Pinpoint the cell where the given text exists, returning its (x, y) midpoint coordinate. 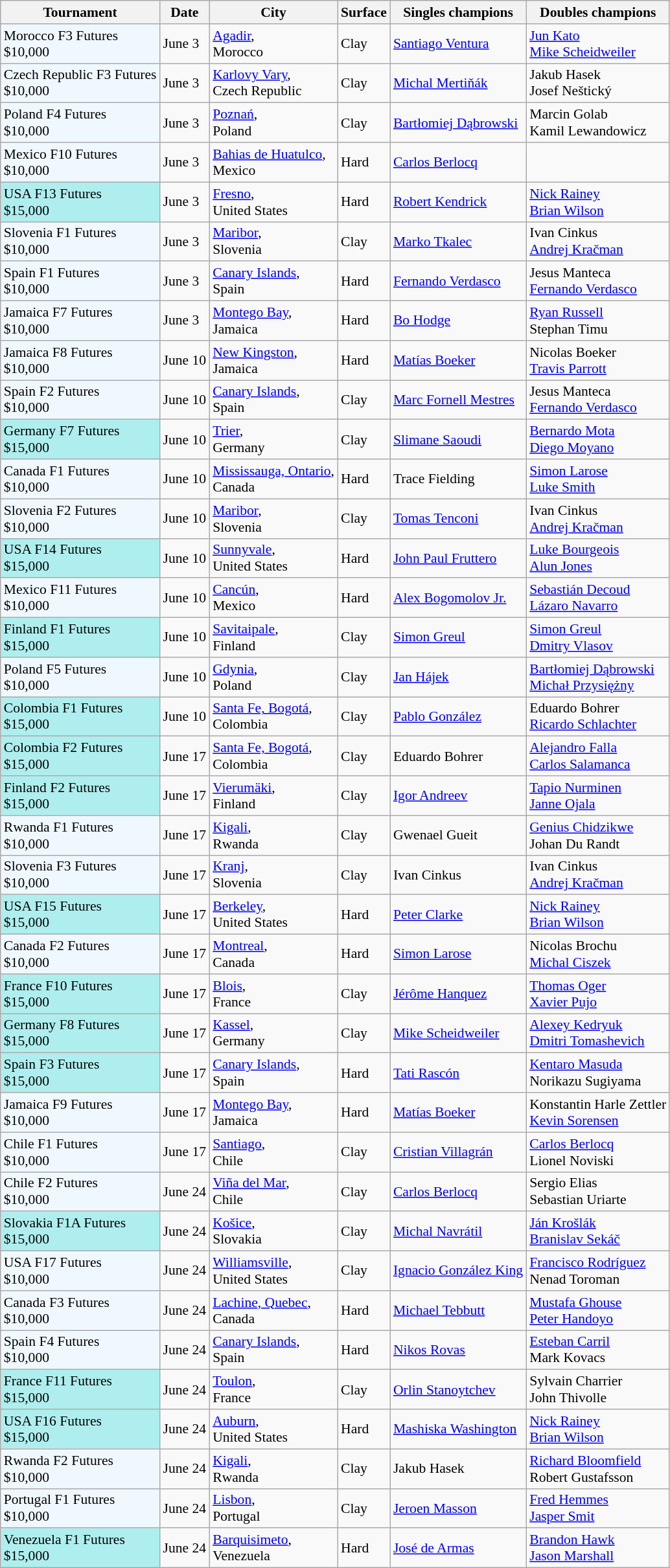
Bartłomiej Dąbrowski (458, 123)
Poznań,Poland (273, 123)
Mike Scheidweiler (458, 1034)
Jakub Hasek (458, 1469)
Barquisimeto,Venezuela (273, 1548)
Chile F2 Futures$10,000 (80, 1192)
Eduardo Bohrer Ricardo Schlachter (597, 716)
Ján Krošlák Branislav Sekáč (597, 1232)
Sergio Elias Sebastian Uriarte (597, 1192)
Santiago Ventura (458, 44)
Esteban Carril Mark Kovacs (597, 1350)
Ryan Russell Stephan Timu (597, 321)
Pablo González (458, 716)
Germany F7 Futures$15,000 (80, 439)
Jakub Hasek Josef Neštický (597, 83)
Slovenia F2 Futures$10,000 (80, 518)
Spain F3 Futures$15,000 (80, 1073)
Sunnyvale,United States (273, 558)
Canada F3 Futures$10,000 (80, 1311)
Simon Greul (458, 637)
Chile F1 Futures$10,000 (80, 1152)
Singles champions (458, 12)
Auburn,United States (273, 1429)
Sebastián Decoud Lázaro Navarro (597, 598)
Kassel,Germany (273, 1034)
Jamaica F8 Futures$10,000 (80, 360)
Robert Kendrick (458, 202)
Genius Chidzikwe Johan Du Randt (597, 835)
Simon Larose Luke Smith (597, 479)
Date (184, 12)
Alex Bogomolov Jr. (458, 598)
Bo Hodge (458, 321)
Fred Hemmes Jasper Smit (597, 1508)
Spain F1 Futures$10,000 (80, 281)
Simon Larose (458, 955)
Michal Mertiňák (458, 83)
Colombia F1 Futures$15,000 (80, 716)
Montreal,Canada (273, 955)
Marcin Golab Kamil Lewandowicz (597, 123)
Carlos Berlocq Lionel Noviski (597, 1152)
Mustafa Ghouse Peter Handoyo (597, 1311)
Blois,France (273, 994)
Karlovy Vary,Czech Republic (273, 83)
Jan Hájek (458, 677)
Rwanda F1 Futures$10,000 (80, 835)
Rwanda F2 Futures$10,000 (80, 1469)
Kranj,Slovenia (273, 874)
Alexey Kedryuk Dmitri Tomashevich (597, 1034)
Orlin Stanoytchev (458, 1390)
Kentaro Masuda Norikazu Sugiyama (597, 1073)
Viña del Mar,Chile (273, 1192)
Santiago,Chile (273, 1152)
Mexico F10 Futures$10,000 (80, 162)
Slovakia F1A Futures$15,000 (80, 1232)
Sylvain Charrier John Thivolle (597, 1390)
Alejandro Falla Carlos Salamanca (597, 756)
Slovenia F1 Futures$10,000 (80, 241)
Spain F4 Futures$10,000 (80, 1350)
Gdynia,Poland (273, 677)
Nicolas Boeker Travis Parrott (597, 360)
Poland F4 Futures$10,000 (80, 123)
Trace Fielding (458, 479)
Nicolas Brochu Michal Ciszek (597, 955)
Gwenael Gueit (458, 835)
Vierumäki,Finland (273, 795)
Fernando Verdasco (458, 281)
Jérôme Hanquez (458, 994)
City (273, 12)
Thomas Oger Xavier Pujo (597, 994)
Cancún,Mexico (273, 598)
Ivan Cinkus (458, 874)
France F11 Futures$15,000 (80, 1390)
France F10 Futures$15,000 (80, 994)
Jeroen Masson (458, 1508)
USA F13 Futures$15,000 (80, 202)
Bartłomiej Dąbrowski Michał Przysiężny (597, 677)
Eduardo Bohrer (458, 756)
Brandon Hawk Jason Marshall (597, 1548)
Spain F2 Futures$10,000 (80, 400)
Canada F1 Futures$10,000 (80, 479)
Cristian Villagrán (458, 1152)
Mississauga, Ontario,Canada (273, 479)
Germany F8 Futures$15,000 (80, 1034)
Finland F2 Futures$15,000 (80, 795)
Michael Tebbutt (458, 1311)
Jamaica F9 Futures$10,000 (80, 1113)
Francisco Rodríguez Nenad Toroman (597, 1271)
Simon Greul Dmitry Vlasov (597, 637)
Tapio Nurminen Janne Ojala (597, 795)
Berkeley,United States (273, 915)
Bernardo Mota Diego Moyano (597, 439)
Venezuela F1 Futures$15,000 (80, 1548)
Savitaipale,Finland (273, 637)
Ignacio González King (458, 1271)
Košice,Slovakia (273, 1232)
New Kingston,Jamaica (273, 360)
Tomas Tenconi (458, 518)
Lachine, Quebec,Canada (273, 1311)
Tournament (80, 12)
Konstantin Harle Zettler Kevin Sorensen (597, 1113)
Colombia F2 Futures$15,000 (80, 756)
Fresno,United States (273, 202)
Bahias de Huatulco,Mexico (273, 162)
USA F16 Futures$15,000 (80, 1429)
Jamaica F7 Futures$10,000 (80, 321)
Czech Republic F3 Futures$10,000 (80, 83)
José de Armas (458, 1548)
Marc Fornell Mestres (458, 400)
Toulon,France (273, 1390)
Williamsville,United States (273, 1271)
Poland F5 Futures$10,000 (80, 677)
Marko Tkalec (458, 241)
Portugal F1 Futures$10,000 (80, 1508)
Igor Andreev (458, 795)
USA F14 Futures$15,000 (80, 558)
Doubles champions (597, 12)
Surface (364, 12)
Finland F1 Futures$15,000 (80, 637)
Trier,Germany (273, 439)
Morocco F3 Futures$10,000 (80, 44)
Michal Navrátil (458, 1232)
Nikos Rovas (458, 1350)
Slimane Saoudi (458, 439)
Peter Clarke (458, 915)
Jun Kato Mike Scheidweiler (597, 44)
John Paul Fruttero (458, 558)
Lisbon,Portugal (273, 1508)
Canada F2 Futures$10,000 (80, 955)
Tati Rascón (458, 1073)
Richard Bloomfield Robert Gustafsson (597, 1469)
USA F17 Futures$10,000 (80, 1271)
Mexico F11 Futures$10,000 (80, 598)
Luke Bourgeois Alun Jones (597, 558)
USA F15 Futures$15,000 (80, 915)
Slovenia F3 Futures$10,000 (80, 874)
Mashiska Washington (458, 1429)
Agadir,Morocco (273, 44)
